Search for the cell housing the specified text and yield its (x, y) center coordinate. 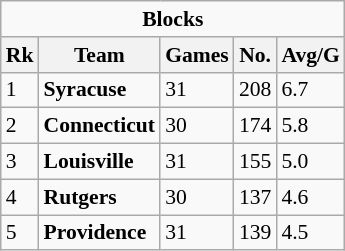
Providence (99, 233)
5 (20, 233)
6.7 (310, 90)
5.0 (310, 162)
Rk (20, 55)
Avg/G (310, 55)
1 (20, 90)
137 (256, 197)
4.5 (310, 233)
4.6 (310, 197)
Syracuse (99, 90)
Games (197, 55)
3 (20, 162)
208 (256, 90)
Connecticut (99, 126)
Rutgers (99, 197)
No. (256, 55)
4 (20, 197)
Team (99, 55)
139 (256, 233)
2 (20, 126)
Louisville (99, 162)
155 (256, 162)
174 (256, 126)
Blocks (173, 19)
5.8 (310, 126)
